Detect which cell encompasses the target text, then output its (X, Y) center coordinate. 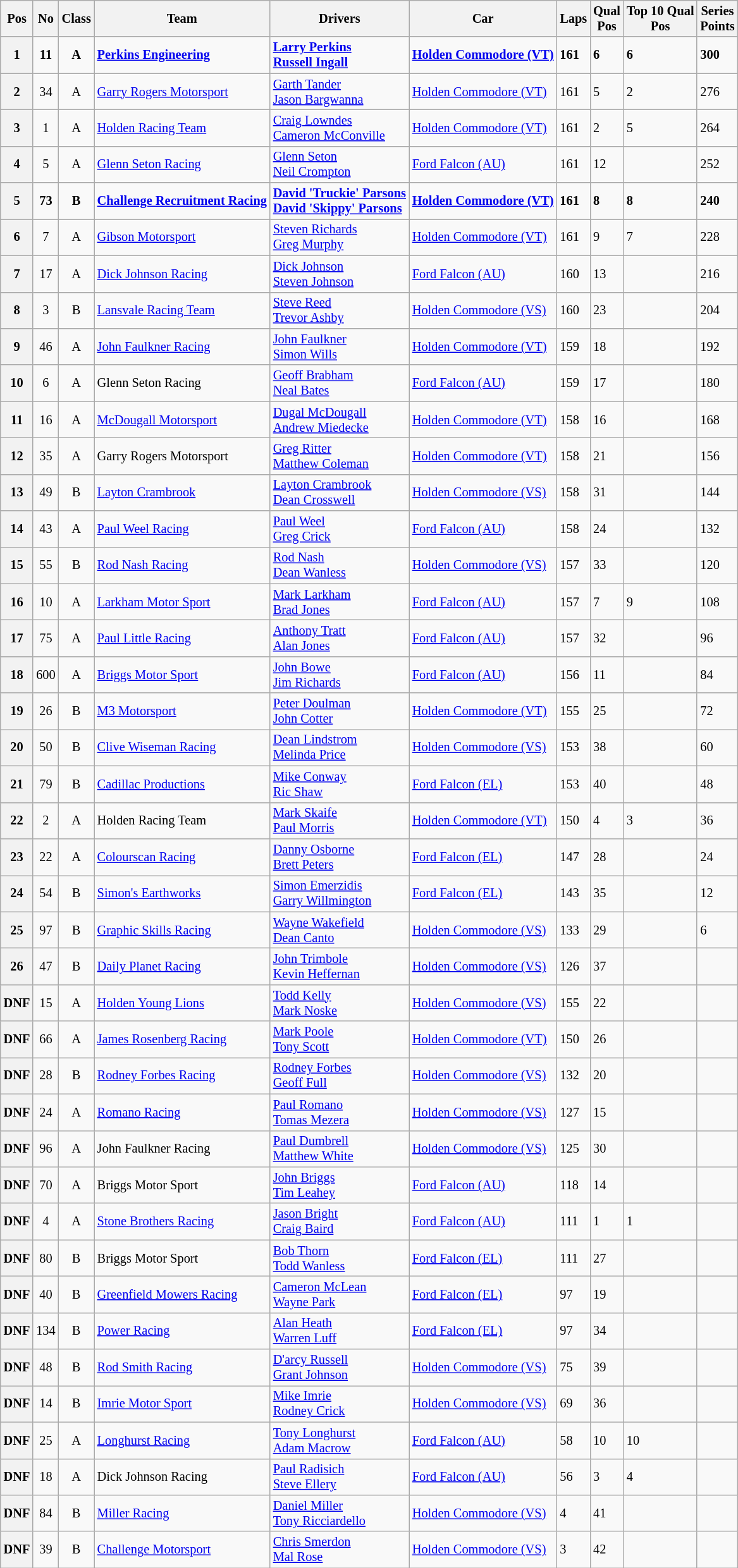
QualPos (607, 18)
228 (717, 237)
Alan Heath Warren Luff (340, 1331)
600 (46, 675)
Paul Romano Tomas Mezera (340, 1112)
Wayne Wakefield Dean Canto (340, 930)
60 (717, 747)
Imrie Motor Sport (182, 1404)
252 (717, 164)
Laps (573, 18)
Paul Dumbrell Matthew White (340, 1149)
Car (483, 18)
69 (573, 1404)
73 (46, 201)
58 (573, 1440)
125 (573, 1149)
Simon's Earthworks (182, 893)
Bob Thorn Todd Wanless (340, 1258)
Mike Imrie Rodney Crick (340, 1404)
Steven Richards Greg Murphy (340, 237)
133 (573, 930)
127 (573, 1112)
John Briggs Tim Leahey (340, 1185)
79 (46, 784)
Anthony Tratt Alan Jones (340, 638)
37 (607, 966)
Layton Crambrook Dean Crosswell (340, 493)
Drivers (340, 18)
Paul Radisich Steve Ellery (340, 1477)
Stone Brothers Racing (182, 1222)
204 (717, 310)
32 (607, 638)
300 (717, 55)
Challenge Motorsport (182, 1550)
54 (46, 893)
29 (607, 930)
Chris Smerdon Mal Rose (340, 1550)
43 (46, 529)
108 (717, 602)
Clive Wiseman Racing (182, 747)
James Rosenberg Racing (182, 1039)
72 (717, 711)
Pos (17, 18)
Jason Bright Craig Baird (340, 1222)
Craig Lowndes Cameron McConville (340, 128)
David 'Truckie' Parsons David 'Skippy' Parsons (340, 201)
240 (717, 201)
McDougall Motorsport (182, 420)
192 (717, 346)
Dugal McDougall Andrew Miedecke (340, 420)
Steve Reed Trevor Ashby (340, 310)
Class (77, 18)
Dick Johnson Steven Johnson (340, 274)
Challenge Recruitment Racing (182, 201)
Tony Longhurst Adam Macrow (340, 1440)
120 (717, 565)
John Faulkner Simon Wills (340, 346)
Mark Larkham Brad Jones (340, 602)
Gibson Motorsport (182, 237)
Paul Weel Greg Crick (340, 529)
126 (573, 966)
Holden Young Lions (182, 1003)
Team (182, 18)
30 (607, 1149)
Garth Tander Jason Bargwanna (340, 92)
Miller Racing (182, 1513)
56 (573, 1477)
Layton Crambrook (182, 493)
Top 10 Qual Pos (660, 18)
276 (717, 92)
Colourscan Racing (182, 857)
70 (46, 1185)
John Trimbole Kevin Heffernan (340, 966)
47 (46, 966)
D'arcy Russell Grant Johnson (340, 1368)
143 (573, 893)
Lansvale Racing Team (182, 310)
M3 Motorsport (182, 711)
144 (717, 493)
Longhurst Racing (182, 1440)
Cadillac Productions (182, 784)
Rod Smith Racing (182, 1368)
42 (607, 1550)
80 (46, 1258)
Dean Lindstrom Melinda Price (340, 747)
SeriesPoints (717, 18)
Mike Conway Ric Shaw (340, 784)
118 (573, 1185)
Todd Kelly Mark Noske (340, 1003)
46 (46, 346)
Paul Weel Racing (182, 529)
Rodney Forbes Racing (182, 1075)
No (46, 18)
Larkham Motor Sport (182, 602)
216 (717, 274)
147 (573, 857)
31 (607, 493)
Geoff Brabham Neal Bates (340, 383)
Danny Osborne Brett Peters (340, 857)
Romano Racing (182, 1112)
Mark Poole Tony Scott (340, 1039)
Greg Ritter Matthew Coleman (340, 456)
180 (717, 383)
Larry Perkins Russell Ingall (340, 55)
Paul Little Racing (182, 638)
50 (46, 747)
33 (607, 565)
Daily Planet Racing (182, 966)
55 (46, 565)
Rodney Forbes Geoff Full (340, 1075)
66 (46, 1039)
Greenfield Mowers Racing (182, 1294)
Glenn Seton Neil Crompton (340, 164)
41 (607, 1513)
Graphic Skills Racing (182, 930)
134 (46, 1331)
Daniel Miller Tony Ricciardello (340, 1513)
38 (607, 747)
Perkins Engineering (182, 55)
Rod Nash Dean Wanless (340, 565)
264 (717, 128)
49 (46, 493)
Cameron McLean Wayne Park (340, 1294)
168 (717, 420)
Mark Skaife Paul Morris (340, 821)
Power Racing (182, 1331)
Simon Emerzidis Garry Willmington (340, 893)
Peter Doulman John Cotter (340, 711)
John Bowe Jim Richards (340, 675)
27 (607, 1258)
Rod Nash Racing (182, 565)
